Extract the (X, Y) coordinate from the center of the cell holding the provided text.  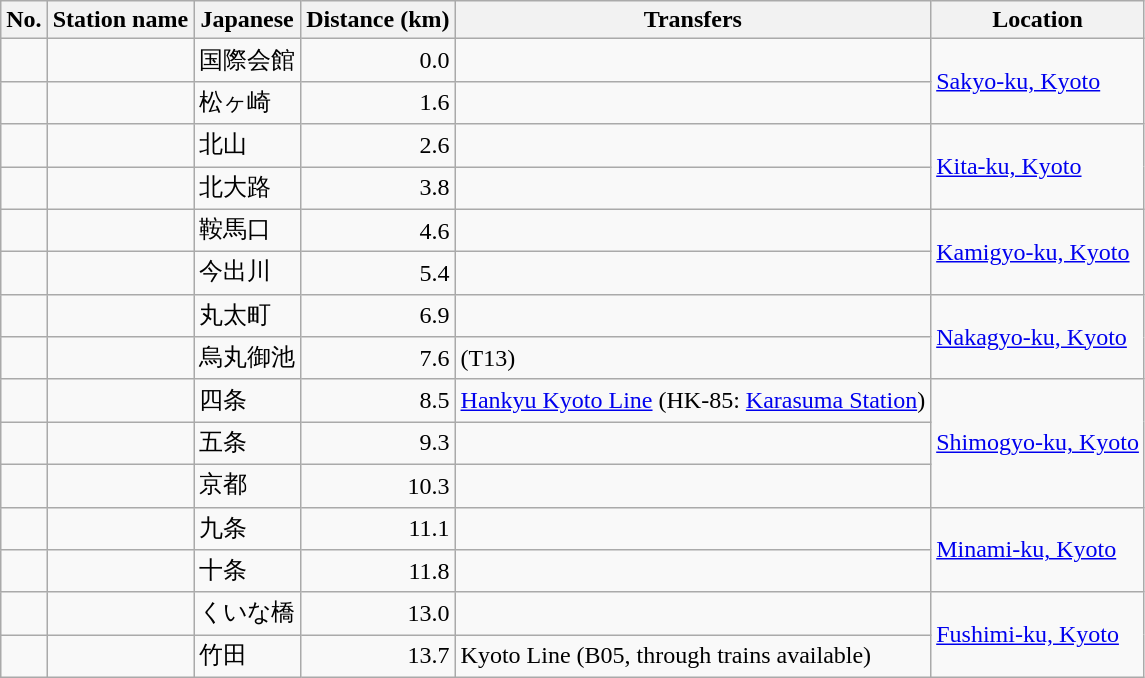
くいな橋 (248, 614)
4.6 (378, 230)
Minami-ku, Kyoto (1038, 550)
Japanese (248, 20)
Hankyu Kyoto Line (HK-85: Karasuma Station) (693, 400)
九条 (248, 528)
1.6 (378, 102)
No. (24, 20)
Fushimi-ku, Kyoto (1038, 634)
11.1 (378, 528)
Kita-ku, Kyoto (1038, 166)
国際会館 (248, 60)
8.5 (378, 400)
十条 (248, 572)
Nakagyo-ku, Kyoto (1038, 336)
Station name (120, 20)
Sakyo-ku, Kyoto (1038, 82)
Kamigyo-ku, Kyoto (1038, 252)
13.7 (378, 656)
京都 (248, 486)
竹田 (248, 656)
烏丸御池 (248, 358)
7.6 (378, 358)
5.4 (378, 274)
今出川 (248, 274)
Transfers (693, 20)
Location (1038, 20)
Distance (km) (378, 20)
四条 (248, 400)
Shimogyo-ku, Kyoto (1038, 443)
0.0 (378, 60)
9.3 (378, 444)
11.8 (378, 572)
松ヶ崎 (248, 102)
北山 (248, 146)
鞍馬口 (248, 230)
Kyoto Line (B05, through trains available) (693, 656)
13.0 (378, 614)
(T13) (693, 358)
北大路 (248, 188)
3.8 (378, 188)
6.9 (378, 316)
10.3 (378, 486)
2.6 (378, 146)
丸太町 (248, 316)
五条 (248, 444)
